Extract the [x, y] coordinate from the center of the cell holding the provided text.  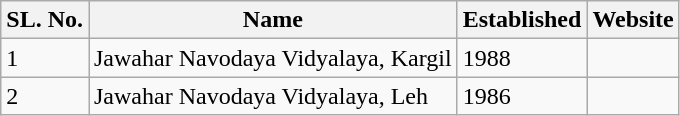
Website [633, 20]
SL. No. [45, 20]
1986 [522, 96]
1988 [522, 58]
2 [45, 96]
Established [522, 20]
Name [272, 20]
1 [45, 58]
Jawahar Navodaya Vidyalaya, Kargil [272, 58]
Jawahar Navodaya Vidyalaya, Leh [272, 96]
